Identify which cell holds the provided text, then report its [x, y] central coordinate. 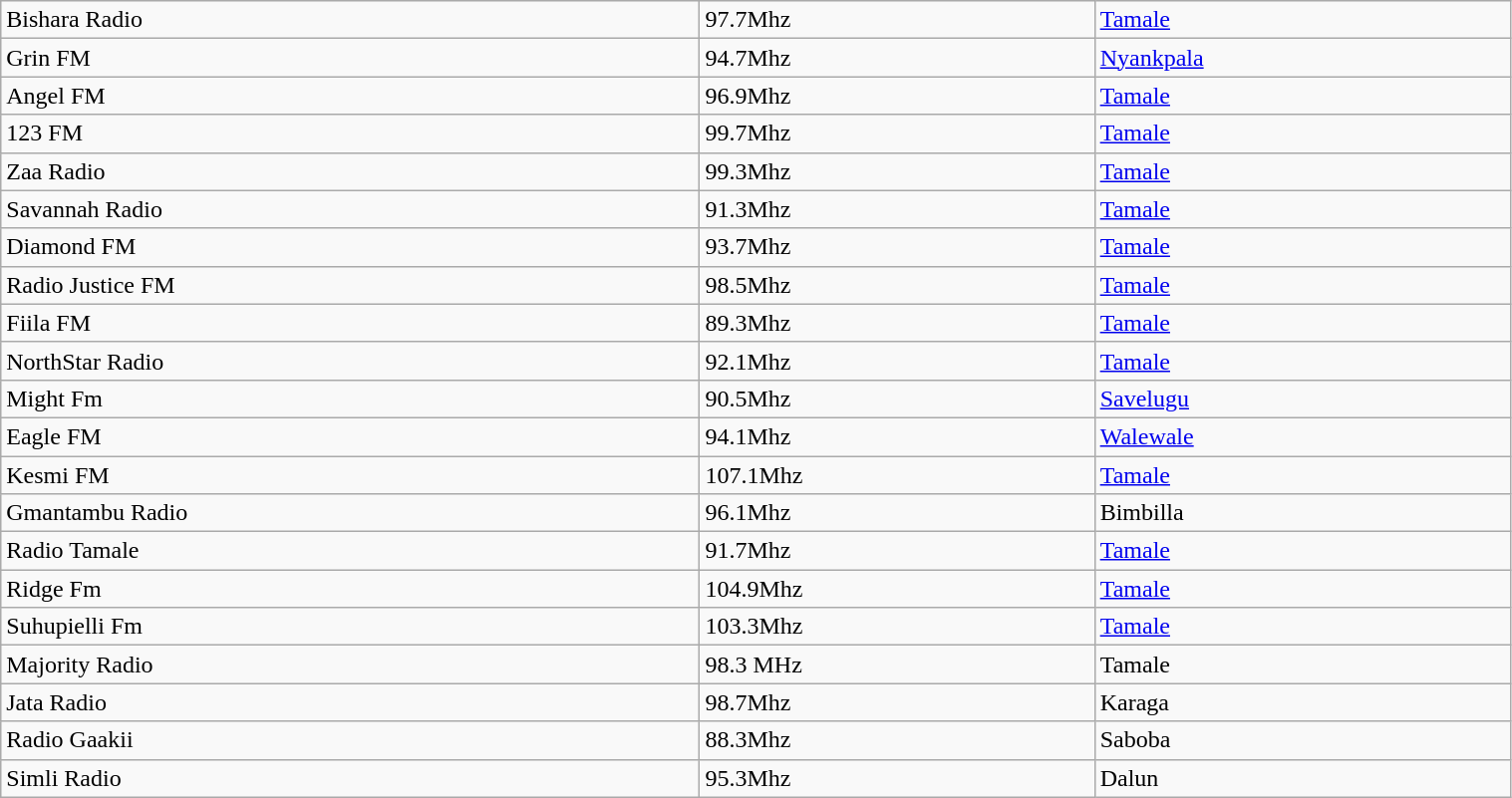
103.3Mhz [897, 627]
Karaga [1303, 702]
Zaa Radio [351, 171]
97.7Mhz [897, 20]
98.7Mhz [897, 702]
107.1Mhz [897, 475]
104.9Mhz [897, 589]
94.7Mhz [897, 58]
Grin FM [351, 58]
98.3 MHz [897, 665]
96.1Mhz [897, 513]
Saboba [1303, 740]
91.7Mhz [897, 551]
Savannah Radio [351, 209]
Might Fm [351, 399]
Gmantambu Radio [351, 513]
Dalun [1303, 778]
Radio Gaakii [351, 740]
94.1Mhz [897, 436]
123 FM [351, 133]
Savelugu [1303, 399]
Suhupielli Fm [351, 627]
Angel FM [351, 96]
Bimbilla [1303, 513]
95.3Mhz [897, 778]
Eagle FM [351, 436]
99.7Mhz [897, 133]
Diamond FM [351, 247]
Walewale [1303, 436]
Majority Radio [351, 665]
Simli Radio [351, 778]
Nyankpala [1303, 58]
Ridge Fm [351, 589]
Jata Radio [351, 702]
98.5Mhz [897, 285]
90.5Mhz [897, 399]
Bishara Radio [351, 20]
88.3Mhz [897, 740]
91.3Mhz [897, 209]
NorthStar Radio [351, 361]
92.1Mhz [897, 361]
Kesmi FM [351, 475]
Radio Justice FM [351, 285]
99.3Mhz [897, 171]
89.3Mhz [897, 323]
96.9Mhz [897, 96]
Fiila FM [351, 323]
Radio Tamale [351, 551]
93.7Mhz [897, 247]
